Scan for the cell matching the given text and deliver its (x, y) coordinate at center. 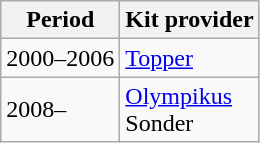
2008– (60, 110)
2000–2006 (60, 58)
Topper (190, 58)
Period (60, 20)
Kit provider (190, 20)
OlympikusSonder (190, 110)
